Search for the cell housing the specified text and yield its [x, y] center coordinate. 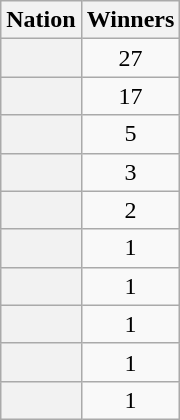
Winners [130, 20]
3 [130, 172]
17 [130, 96]
27 [130, 58]
Nation [41, 20]
2 [130, 210]
5 [130, 134]
